Determine the (X, Y) coordinate at the center of the cell enclosing the given text.  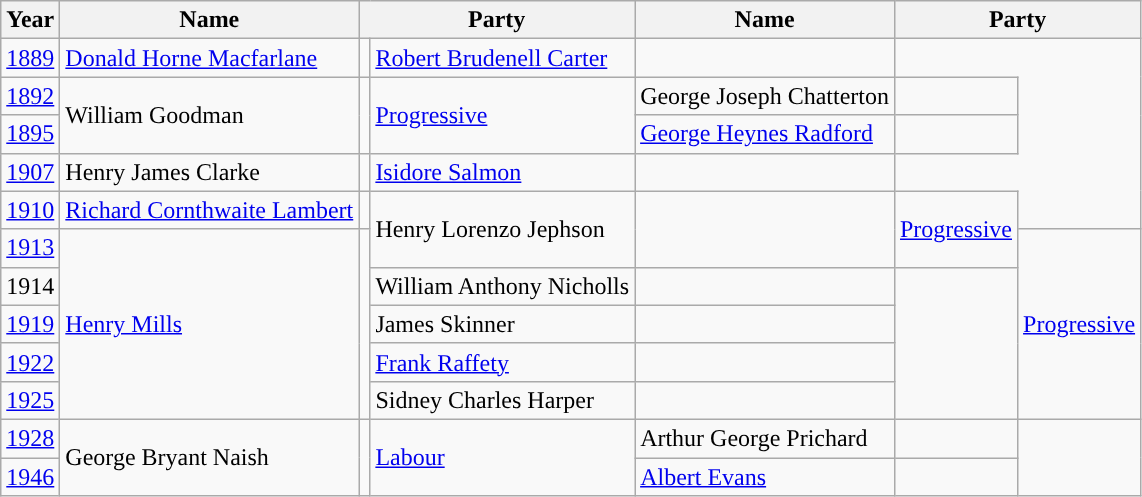
1922 (30, 362)
William Anthony Nicholls (502, 286)
Sidney Charles Harper (502, 400)
1925 (30, 400)
Henry James Clarke (210, 172)
George Heynes Radford (765, 134)
Isidore Salmon (502, 172)
George Joseph Chatterton (765, 96)
William Goodman (210, 115)
1919 (30, 324)
Henry Lorenzo Jephson (502, 229)
1914 (30, 286)
1892 (30, 96)
Richard Cornthwaite Lambert (210, 210)
1913 (30, 248)
1889 (30, 58)
Robert Brudenell Carter (502, 58)
Labour (502, 457)
George Bryant Naish (210, 457)
1928 (30, 438)
1895 (30, 134)
Albert Evans (765, 477)
Donald Horne Macfarlane (210, 58)
Frank Raffety (502, 362)
1907 (30, 172)
Arthur George Prichard (765, 438)
1910 (30, 210)
Henry Mills (210, 324)
Year (30, 20)
1946 (30, 477)
James Skinner (502, 324)
